Capture the cell that displays the provided text and extract its [X, Y] central coordinate. 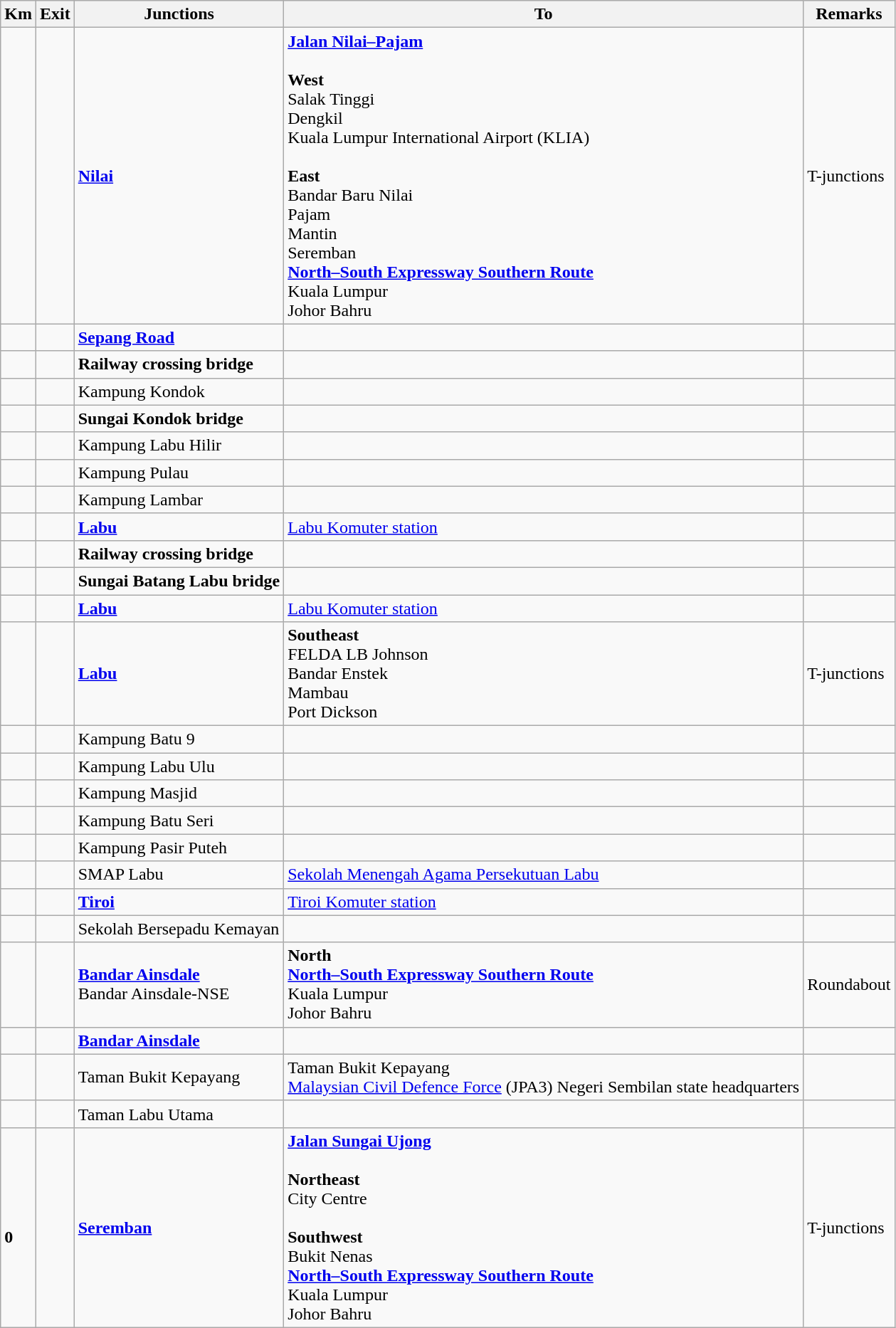
Kampung Pasir Puteh [179, 848]
North North–South Expressway Southern RouteKuala LumpurJohor Bahru [544, 985]
Kampung Lambar [179, 500]
Seremban [179, 1227]
Kampung Kondok [179, 391]
Bandar Ainsdale [179, 1040]
Kampung Batu Seri [179, 821]
Taman Bukit KepayangMalaysian Civil Defence Force (JPA3) Negeri Sembilan state headquarters [544, 1077]
Sungai Kondok bridge [179, 418]
Sepang Road [179, 337]
Sekolah Menengah Agama Persekutuan Labu [544, 875]
Nilai [179, 176]
Tiroi [179, 902]
0 [19, 1227]
Kampung Pulau [179, 473]
Taman Labu Utama [179, 1114]
Km [19, 14]
Exit [55, 14]
Tiroi Komuter station [544, 902]
SMAP Labu [179, 875]
Roundabout [849, 985]
Kampung Batu 9 [179, 739]
Southeast FELDA LB Johnson Bandar Enstek Mambau Port Dickson [544, 674]
Junctions [179, 14]
Sungai Batang Labu bridge [179, 581]
Taman Bukit Kepayang [179, 1077]
Sekolah Bersepadu Kemayan [179, 929]
To [544, 14]
Kampung Labu Ulu [179, 766]
Kampung Masjid [179, 794]
Jalan Sungai UjongNortheast City CentreSouthwest Bukit Nenas North–South Expressway Southern RouteKuala LumpurJohor Bahru [544, 1227]
Bandar AinsdaleBandar Ainsdale-NSE [179, 985]
Remarks [849, 14]
Kampung Labu Hilir [179, 446]
